For the text-containing cell, return its midpoint in (X, Y) coordinate format. 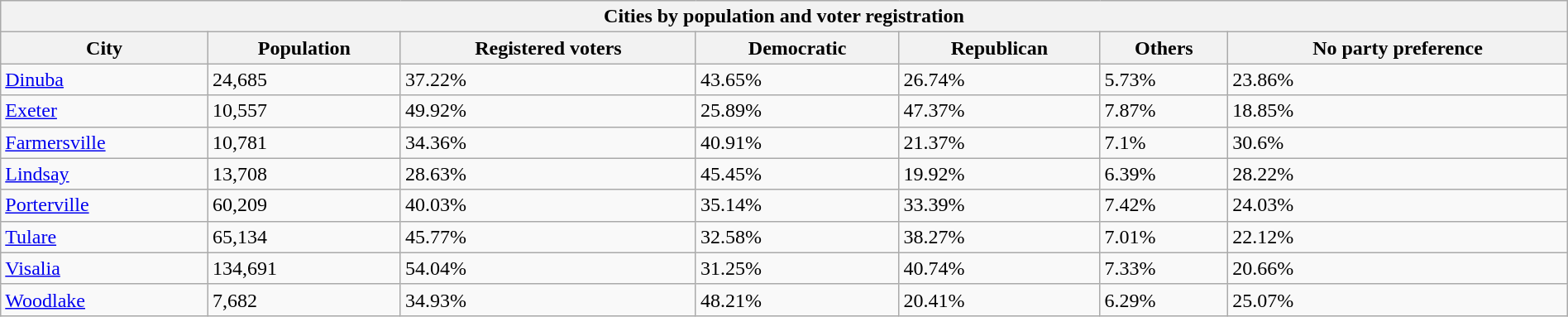
7.33% (1164, 268)
45.77% (547, 237)
43.65% (797, 79)
Population (304, 48)
24,685 (304, 79)
49.92% (547, 111)
28.22% (1398, 174)
20.41% (999, 300)
48.21% (797, 300)
37.22% (547, 79)
134,691 (304, 268)
Porterville (104, 205)
40.91% (797, 142)
5.73% (1164, 79)
45.45% (797, 174)
33.39% (999, 205)
25.07% (1398, 300)
Visalia (104, 268)
28.63% (547, 174)
6.39% (1164, 174)
7.87% (1164, 111)
24.03% (1398, 205)
65,134 (304, 237)
Republican (999, 48)
Others (1164, 48)
40.03% (547, 205)
Exeter (104, 111)
60,209 (304, 205)
31.25% (797, 268)
26.74% (999, 79)
Woodlake (104, 300)
19.92% (999, 174)
34.36% (547, 142)
38.27% (999, 237)
35.14% (797, 205)
Lindsay (104, 174)
54.04% (547, 268)
21.37% (999, 142)
Dinuba (104, 79)
City (104, 48)
13,708 (304, 174)
7.42% (1164, 205)
Cities by population and voter registration (784, 17)
25.89% (797, 111)
Farmersville (104, 142)
7.1% (1164, 142)
7.01% (1164, 237)
Registered voters (547, 48)
32.58% (797, 237)
7,682 (304, 300)
40.74% (999, 268)
6.29% (1164, 300)
Democratic (797, 48)
30.6% (1398, 142)
10,781 (304, 142)
23.86% (1398, 79)
34.93% (547, 300)
18.85% (1398, 111)
Tulare (104, 237)
20.66% (1398, 268)
47.37% (999, 111)
No party preference (1398, 48)
10,557 (304, 111)
22.12% (1398, 237)
